For the text-containing cell, return its midpoint in (X, Y) coordinate format. 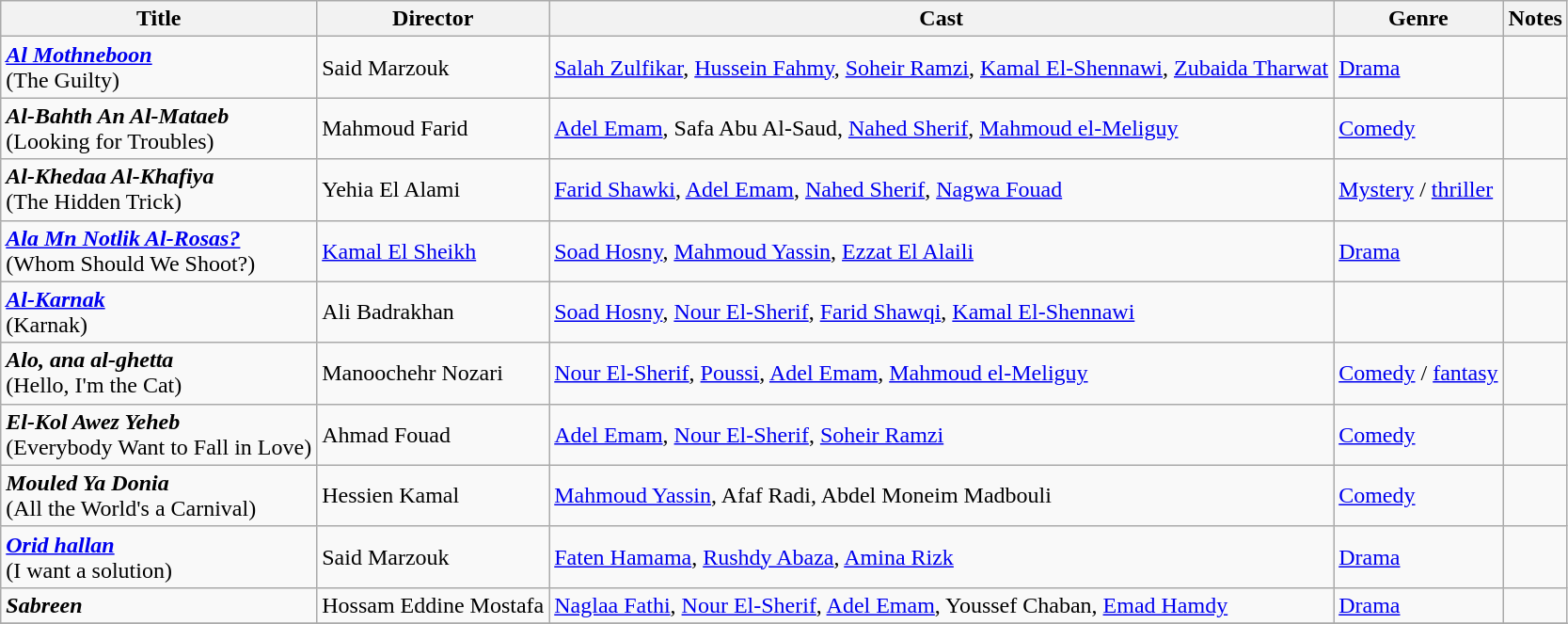
El-Kol Awez Yeheb(Everybody Want to Fall in Love) (159, 435)
Al-Bahth An Al-Mataeb(Looking for Troubles) (159, 128)
Manoochehr Nozari (433, 373)
Farid Shawki, Adel Emam, Nahed Sherif, Nagwa Fouad (942, 190)
Ahmad Fouad (433, 435)
Hessien Kamal (433, 495)
Cast (942, 19)
Kamal El Sheikh (433, 250)
Soad Hosny, Nour El-Sherif, Farid Shawqi, Kamal El-Shennawi (942, 312)
Al-Khedaa Al-Khafiya(The Hidden Trick) (159, 190)
Adel Emam, Safa Abu Al-Saud, Nahed Sherif, Mahmoud el-Meliguy (942, 128)
Adel Emam, Nour El-Sherif, Soheir Ramzi (942, 435)
Mahmoud Farid (433, 128)
Genre (1418, 19)
Title (159, 19)
Notes (1535, 19)
Mouled Ya Donia(All the World's a Carnival) (159, 495)
Ala Mn Notlik Al-Rosas?(Whom Should We Shoot?) (159, 250)
Salah Zulfikar, Hussein Fahmy, Soheir Ramzi, Kamal El-Shennawi, Zubaida Tharwat (942, 68)
Ali Badrakhan (433, 312)
Naglaa Fathi, Nour El-Sherif, Adel Emam, Youssef Chaban, Emad Hamdy (942, 605)
Sabreen (159, 605)
Mystery / thriller (1418, 190)
Faten Hamama, Rushdy Abaza, Amina Rizk (942, 557)
Al Mothneboon(The Guilty) (159, 68)
Orid hallan(I want a solution) (159, 557)
Nour El-Sherif, Poussi, Adel Emam, Mahmoud el-Meliguy (942, 373)
Comedy / fantasy (1418, 373)
Soad Hosny, Mahmoud Yassin, Ezzat El Alaili (942, 250)
Al-Karnak(Karnak) (159, 312)
Director (433, 19)
Alo, ana al-ghetta(Hello, I'm the Cat) (159, 373)
Mahmoud Yassin, Afaf Radi, Abdel Moneim Madbouli (942, 495)
Hossam Eddine Mostafa (433, 605)
Yehia El Alami (433, 190)
